Return (x, y) of the center of cell containing provided text 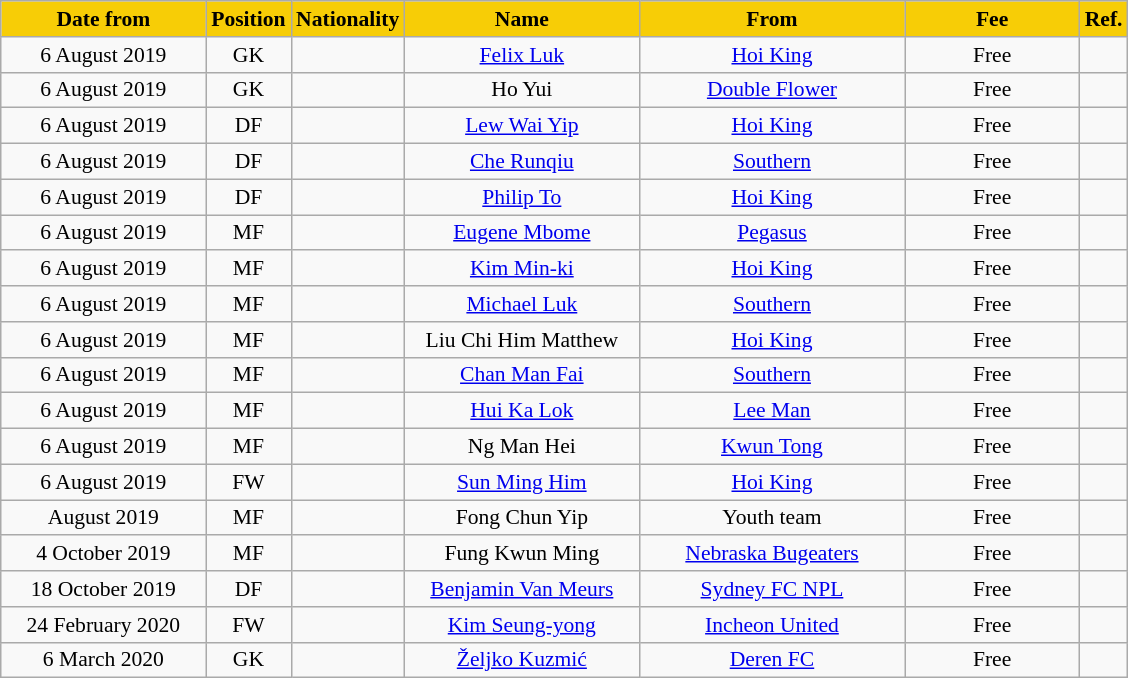
18 October 2019 (104, 589)
Ng Man Hei (522, 447)
Sun Ming Him (522, 482)
Željko Kuzmić (522, 660)
Fung Kwun Ming (522, 554)
Kim Seung-yong (522, 625)
Lee Man (772, 411)
24 February 2020 (104, 625)
Deren FC (772, 660)
Lew Wai Yip (522, 126)
Felix Luk (522, 55)
Sydney FC NPL (772, 589)
Philip To (522, 197)
Ho Yui (522, 90)
August 2019 (104, 518)
From (772, 19)
6 March 2020 (104, 660)
Eugene Mbome (522, 233)
Pegasus (772, 233)
Hui Ka Lok (522, 411)
Kim Min-ki (522, 269)
Nebraska Bugeaters (772, 554)
Chan Man Fai (522, 375)
Date from (104, 19)
Ref. (1104, 19)
Nationality (348, 19)
4 October 2019 (104, 554)
Name (522, 19)
Double Flower (772, 90)
Kwun Tong (772, 447)
Fong Chun Yip (522, 518)
Incheon United (772, 625)
Benjamin Van Meurs (522, 589)
Michael Luk (522, 304)
Youth team (772, 518)
Position (248, 19)
Fee (992, 19)
Liu Chi Him Matthew (522, 340)
Che Runqiu (522, 162)
